Scan for the cell matching the given text and deliver its (x, y) coordinate at center. 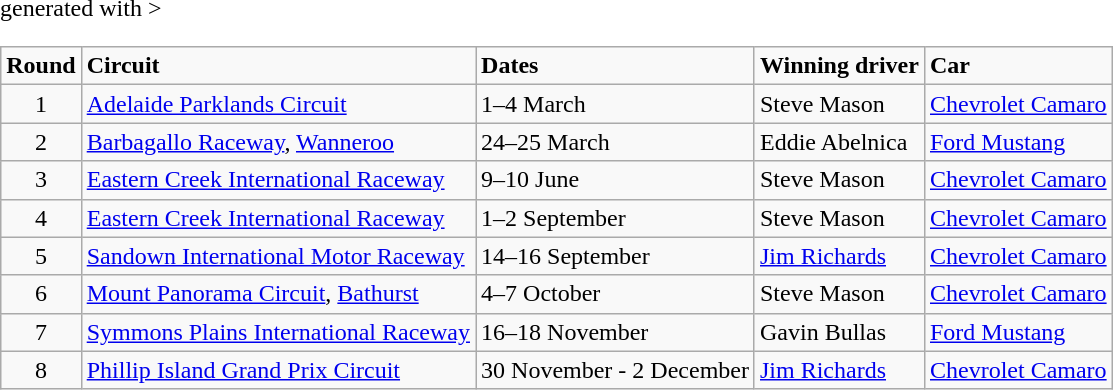
6 (41, 294)
5 (41, 256)
16–18 November (616, 332)
Car (1018, 66)
Sandown International Motor Raceway (278, 256)
4–7 October (616, 294)
Dates (616, 66)
30 November - 2 December (616, 370)
Round (41, 66)
1–4 March (616, 104)
1 (41, 104)
4 (41, 218)
Mount Panorama Circuit, Bathurst (278, 294)
9–10 June (616, 180)
2 (41, 142)
Gavin Bullas (839, 332)
14–16 September (616, 256)
1–2 September (616, 218)
Symmons Plains International Raceway (278, 332)
Circuit (278, 66)
Phillip Island Grand Prix Circuit (278, 370)
Barbagallo Raceway, Wanneroo (278, 142)
Adelaide Parklands Circuit (278, 104)
24–25 March (616, 142)
Eddie Abelnica (839, 142)
7 (41, 332)
8 (41, 370)
3 (41, 180)
Winning driver (839, 66)
